Identify which cell holds the provided text, then report its (x, y) central coordinate. 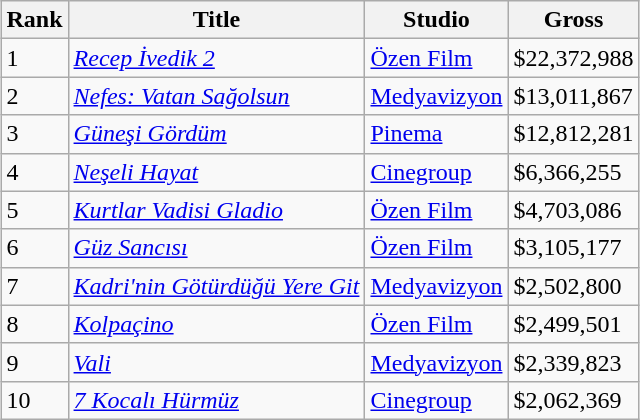
$2,339,823 (574, 362)
3 (34, 134)
Title (216, 20)
Nefes: Vatan Sağolsun (216, 96)
$4,703,086 (574, 210)
6 (34, 248)
Güneşi Gördüm (216, 134)
Kolpaçino (216, 324)
Studio (436, 20)
$2,502,800 (574, 286)
$3,105,177 (574, 248)
$6,366,255 (574, 172)
8 (34, 324)
9 (34, 362)
7 (34, 286)
Kadri'nin Götürdüğü Yere Git (216, 286)
$2,499,501 (574, 324)
Vali (216, 362)
5 (34, 210)
Rank (34, 20)
$12,812,281 (574, 134)
Pinema (436, 134)
1 (34, 58)
$22,372,988 (574, 58)
Güz Sancısı (216, 248)
Kurtlar Vadisi Gladio (216, 210)
$13,011,867 (574, 96)
Recep İvedik 2 (216, 58)
Gross (574, 20)
7 Kocalı Hürmüz (216, 400)
4 (34, 172)
$2,062,369 (574, 400)
10 (34, 400)
Neşeli Hayat (216, 172)
2 (34, 96)
